Identify which cell holds the provided text, then report its [X, Y] central coordinate. 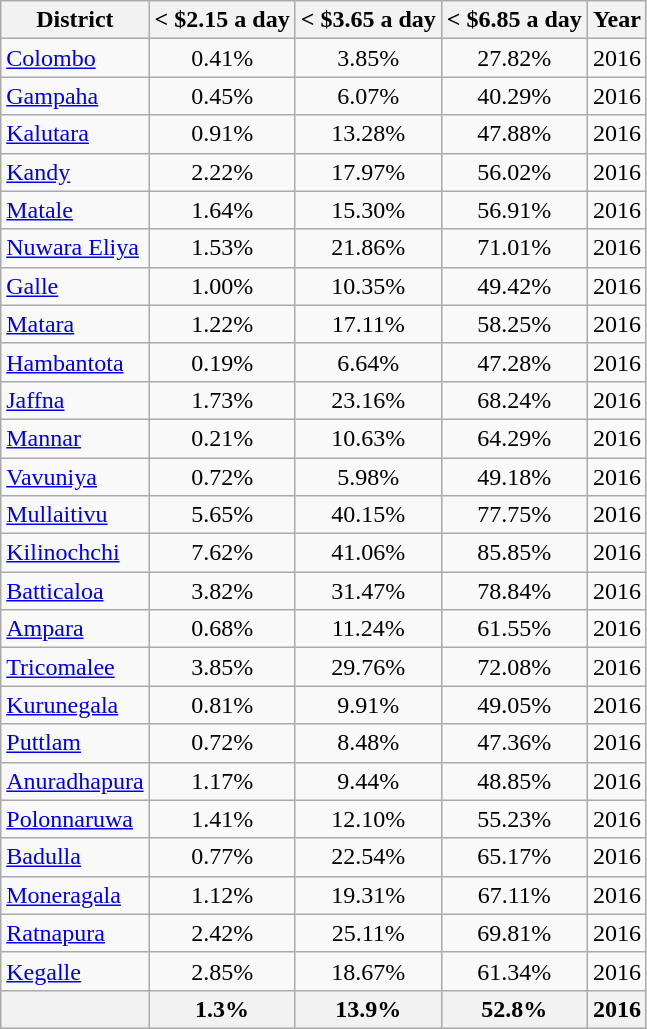
72.08% [514, 667]
1.17% [222, 781]
65.17% [514, 857]
1.73% [222, 400]
Year [616, 20]
49.05% [514, 705]
13.9% [368, 1009]
68.24% [514, 400]
23.16% [368, 400]
Badulla [75, 857]
0.45% [222, 96]
85.85% [514, 553]
Gampaha [75, 96]
67.11% [514, 895]
2.42% [222, 933]
< $2.15 a day [222, 20]
Mullaitivu [75, 515]
49.42% [514, 286]
Ratnapura [75, 933]
< $6.85 a day [514, 20]
27.82% [514, 58]
1.53% [222, 248]
52.8% [514, 1009]
Nuwara Eliya [75, 248]
69.81% [514, 933]
49.18% [514, 477]
61.34% [514, 971]
6.07% [368, 96]
64.29% [514, 438]
1.41% [222, 819]
Puttlam [75, 743]
0.41% [222, 58]
< $3.65 a day [368, 20]
1.22% [222, 324]
0.68% [222, 629]
2.22% [222, 172]
55.23% [514, 819]
0.91% [222, 134]
31.47% [368, 591]
0.77% [222, 857]
47.88% [514, 134]
Anuradhapura [75, 781]
Colombo [75, 58]
Galle [75, 286]
15.30% [368, 210]
22.54% [368, 857]
9.91% [368, 705]
6.64% [368, 362]
Matara [75, 324]
48.85% [514, 781]
29.76% [368, 667]
77.75% [514, 515]
18.67% [368, 971]
7.62% [222, 553]
10.35% [368, 286]
56.02% [514, 172]
Ampara [75, 629]
1.3% [222, 1009]
11.24% [368, 629]
Tricomalee [75, 667]
5.65% [222, 515]
Kurunegala [75, 705]
25.11% [368, 933]
Jaffna [75, 400]
3.82% [222, 591]
0.81% [222, 705]
40.15% [368, 515]
Kilinochchi [75, 553]
56.91% [514, 210]
Kandy [75, 172]
71.01% [514, 248]
Moneragala [75, 895]
41.06% [368, 553]
13.28% [368, 134]
2.85% [222, 971]
Matale [75, 210]
8.48% [368, 743]
Polonnaruwa [75, 819]
40.29% [514, 96]
47.36% [514, 743]
58.25% [514, 324]
47.28% [514, 362]
Batticaloa [75, 591]
9.44% [368, 781]
Mannar [75, 438]
17.97% [368, 172]
61.55% [514, 629]
0.19% [222, 362]
12.10% [368, 819]
District [75, 20]
Vavuniya [75, 477]
5.98% [368, 477]
Kalutara [75, 134]
Kegalle [75, 971]
0.21% [222, 438]
1.00% [222, 286]
19.31% [368, 895]
Hambantota [75, 362]
21.86% [368, 248]
10.63% [368, 438]
1.12% [222, 895]
1.64% [222, 210]
17.11% [368, 324]
78.84% [514, 591]
